From the cell containing the given text, extract its center point as (x, y) coordinate. 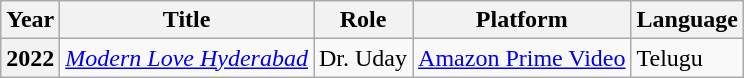
Dr. Uday (364, 58)
Telugu (687, 58)
2022 (30, 58)
Amazon Prime Video (522, 58)
Platform (522, 20)
Modern Love Hyderabad (187, 58)
Language (687, 20)
Year (30, 20)
Title (187, 20)
Role (364, 20)
